Identify which cell holds the provided text, then report its (X, Y) central coordinate. 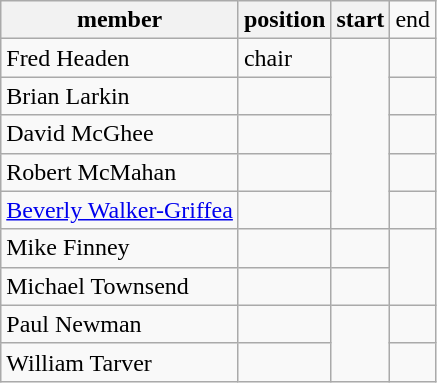
end (413, 20)
Beverly Walker-Griffea (120, 210)
chair (284, 58)
Fred Headen (120, 58)
David McGhee (120, 134)
start (360, 20)
Mike Finney (120, 248)
Brian Larkin (120, 96)
position (284, 20)
Paul Newman (120, 324)
Michael Townsend (120, 286)
William Tarver (120, 362)
Robert McMahan (120, 172)
member (120, 20)
